For the text-containing cell, return its midpoint in (x, y) coordinate format. 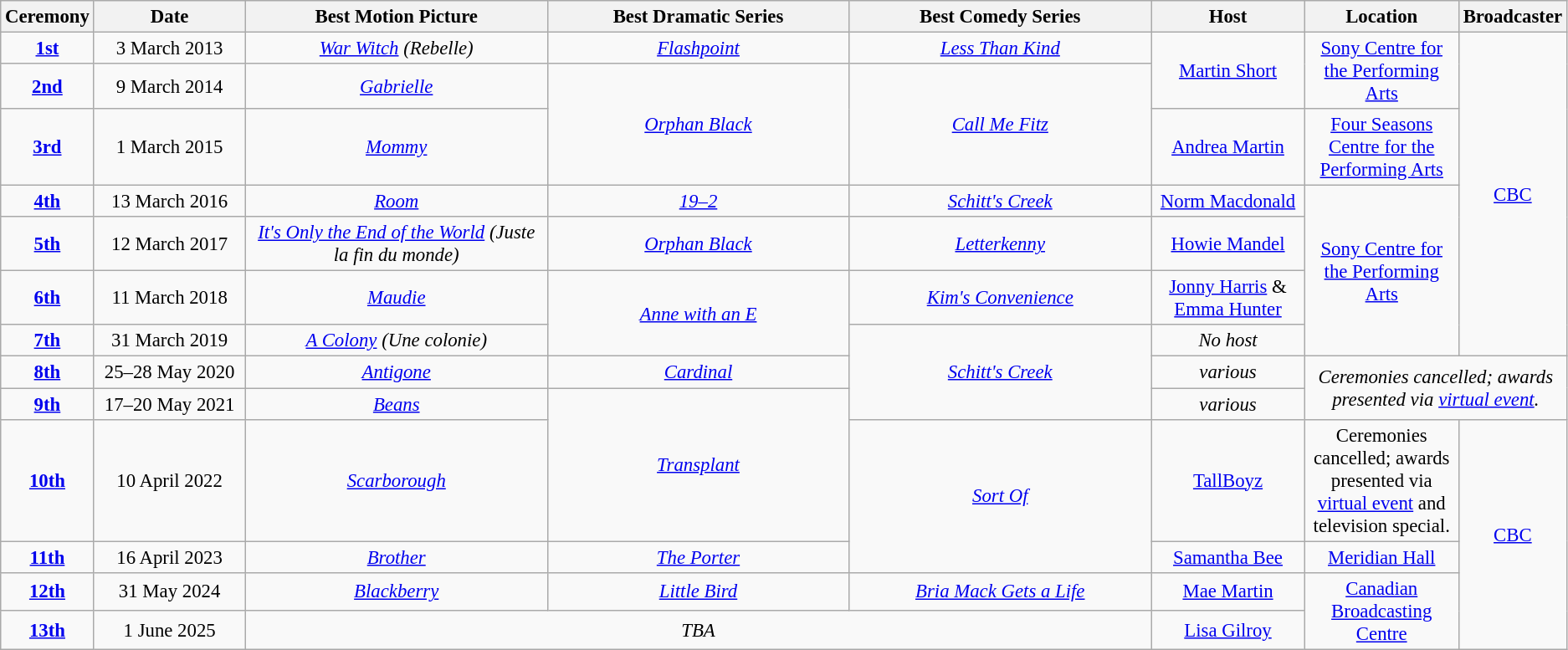
TBA (698, 630)
4th (47, 202)
11 March 2018 (169, 298)
Kim's Convenience (1001, 298)
Howie Mandel (1228, 244)
13th (47, 630)
Host (1228, 17)
5th (47, 244)
11th (47, 557)
Four Seasons Centre for the Performing Arts (1381, 147)
Ceremonies cancelled; awards presented via virtual event. (1436, 388)
16 April 2023 (169, 557)
Beans (397, 404)
War Witch (Rebelle) (397, 49)
13 March 2016 (169, 202)
Martin Short (1228, 71)
Antigone (397, 372)
Blackberry (397, 591)
Best Motion Picture (397, 17)
19–2 (698, 202)
Mae Martin (1228, 591)
6th (47, 298)
31 March 2019 (169, 340)
Meridian Hall (1381, 557)
25–28 May 2020 (169, 372)
Little Bird (698, 591)
Date (169, 17)
31 May 2024 (169, 591)
Ceremony (47, 17)
Cardinal (698, 372)
1 March 2015 (169, 147)
Broadcaster (1513, 17)
Location (1381, 17)
Canadian Broadcasting Centre (1381, 611)
Transplant (698, 465)
Maudie (397, 298)
12th (47, 591)
Less Than Kind (1001, 49)
Anne with an E (698, 314)
9th (47, 404)
Room (397, 202)
Jonny Harris & Emma Hunter (1228, 298)
Sort Of (1001, 495)
1st (47, 49)
Norm Macdonald (1228, 202)
10th (47, 480)
Best Dramatic Series (698, 17)
Andrea Martin (1228, 147)
Samantha Bee (1228, 557)
3rd (47, 147)
3 March 2013 (169, 49)
7th (47, 340)
Mommy (397, 147)
Flashpoint (698, 49)
Letterkenny (1001, 244)
12 March 2017 (169, 244)
8th (47, 372)
It's Only the End of the World (Juste la fin du monde) (397, 244)
Call Me Fitz (1001, 125)
Brother (397, 557)
A Colony (Une colonie) (397, 340)
Scarborough (397, 480)
1 June 2025 (169, 630)
The Porter (698, 557)
Lisa Gilroy (1228, 630)
No host (1228, 340)
Best Comedy Series (1001, 17)
10 April 2022 (169, 480)
Ceremonies cancelled; awards presented via virtual event and television special. (1381, 480)
Bria Mack Gets a Life (1001, 591)
Gabrielle (397, 86)
17–20 May 2021 (169, 404)
9 March 2014 (169, 86)
TallBoyz (1228, 480)
2nd (47, 86)
